For the text-containing cell, return its midpoint in (x, y) coordinate format. 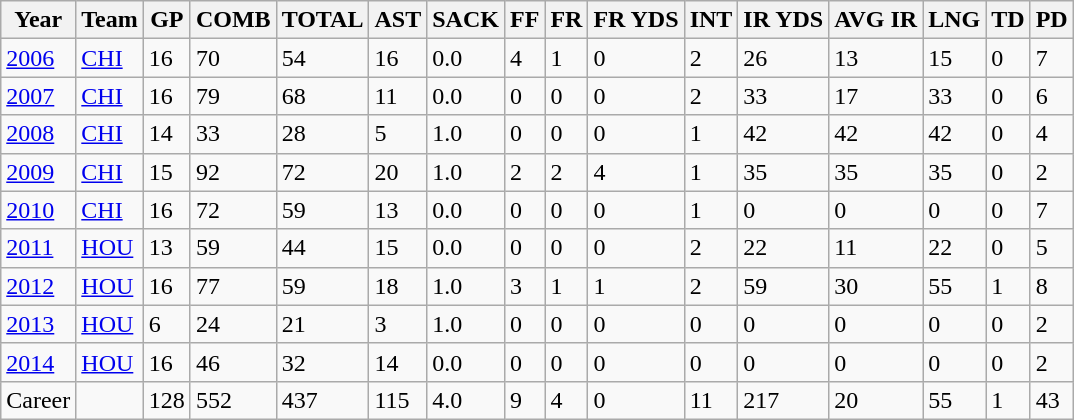
FR (566, 20)
FF (524, 20)
68 (322, 96)
Career (38, 400)
2007 (38, 96)
437 (322, 400)
70 (233, 58)
17 (876, 96)
2013 (38, 324)
2012 (38, 286)
SACK (466, 20)
128 (166, 400)
8 (1052, 286)
21 (322, 324)
115 (398, 400)
217 (784, 400)
Year (38, 20)
2009 (38, 172)
54 (322, 58)
43 (1052, 400)
LNG (954, 20)
IR YDS (784, 20)
92 (233, 172)
FR YDS (636, 20)
46 (233, 362)
77 (233, 286)
18 (398, 286)
TOTAL (322, 20)
GP (166, 20)
44 (322, 248)
COMB (233, 20)
4.0 (466, 400)
30 (876, 286)
AST (398, 20)
2014 (38, 362)
552 (233, 400)
79 (233, 96)
TD (1008, 20)
2010 (38, 210)
INT (711, 20)
9 (524, 400)
28 (322, 134)
24 (233, 324)
2011 (38, 248)
32 (322, 362)
PD (1052, 20)
2006 (38, 58)
26 (784, 58)
Team (110, 20)
2008 (38, 134)
AVG IR (876, 20)
